For the text-containing cell, return its midpoint in (X, Y) coordinate format. 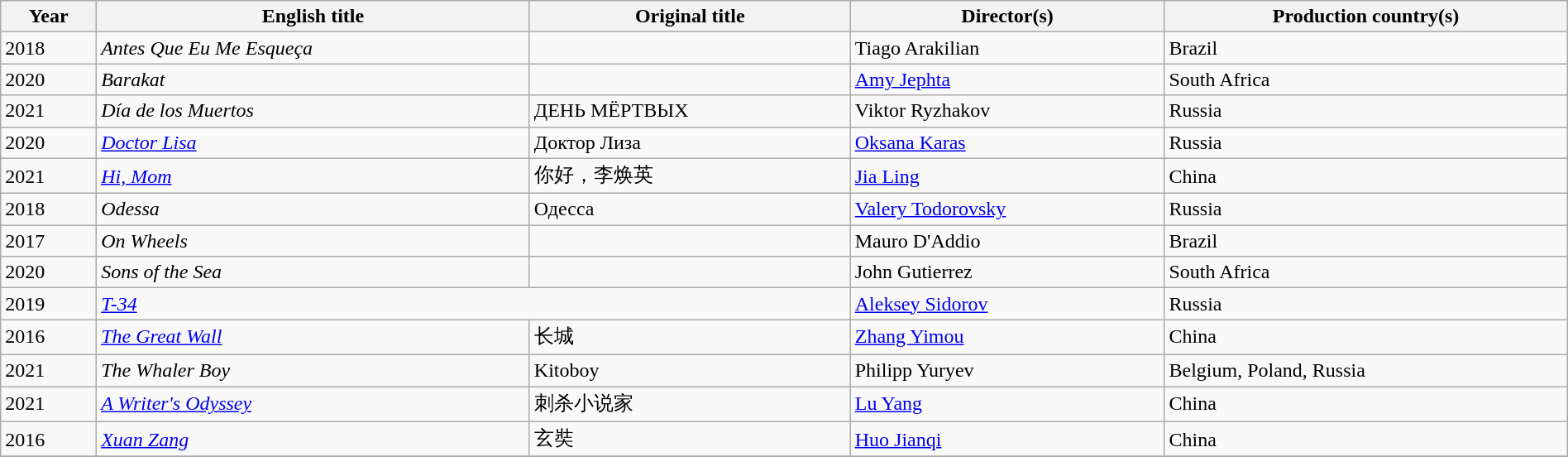
Mauro D'Addio (1007, 241)
你好，李焕英 (690, 176)
On Wheels (313, 241)
John Gutierrez (1007, 272)
Antes Que Eu Me Esqueça (313, 48)
刺杀小说家 (690, 404)
Hi, Mom (313, 176)
English title (313, 17)
Huo Jianqi (1007, 439)
Jia Ling (1007, 176)
Odessa (313, 209)
Production country(s) (1366, 17)
Amy Jephta (1007, 79)
Valery Todorovsky (1007, 209)
Oksana Karas (1007, 142)
Zhang Yimou (1007, 338)
长城 (690, 338)
Xuan Zang (313, 439)
Доктор Лиза (690, 142)
Sons of the Sea (313, 272)
Philipp Yuryev (1007, 370)
Director(s) (1007, 17)
玄奘 (690, 439)
Viktor Ryzhakov (1007, 111)
Kitoboy (690, 370)
The Great Wall (313, 338)
Year (49, 17)
Lu Yang (1007, 404)
Día de los Muertos (313, 111)
Tiago Arakilian (1007, 48)
A Writer's Odyssey (313, 404)
2019 (49, 304)
Original title (690, 17)
Doctor Lisa (313, 142)
The Whaler Boy (313, 370)
Belgium, Poland, Russia (1366, 370)
2017 (49, 241)
Aleksey Sidorov (1007, 304)
ДЕНЬ МЁРТВЫХ (690, 111)
Barakat (313, 79)
Одесса (690, 209)
T-34 (474, 304)
